Return [x, y] of the center of cell containing provided text 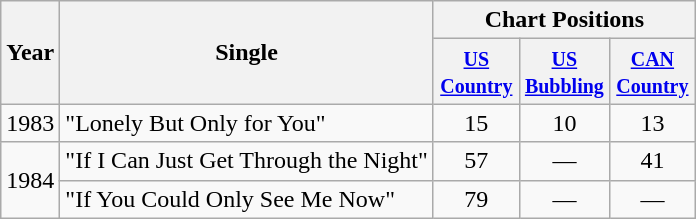
"If You Could Only See Me Now" [247, 199]
41 [652, 161]
US Country [476, 72]
Year [30, 52]
79 [476, 199]
1983 [30, 123]
Chart Positions [564, 20]
CAN Country [652, 72]
"If I Can Just Get Through the Night" [247, 161]
"Lonely But Only for You" [247, 123]
10 [564, 123]
Single [247, 52]
15 [476, 123]
US Bubbling [564, 72]
13 [652, 123]
1984 [30, 180]
57 [476, 161]
